Pinpoint the cell where the given text exists, returning its (X, Y) midpoint coordinate. 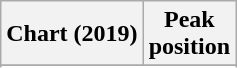
Peak position (189, 34)
Chart (2019) (72, 34)
